Find where the given text appears and provide that cell's center as (x, y) coordinate. 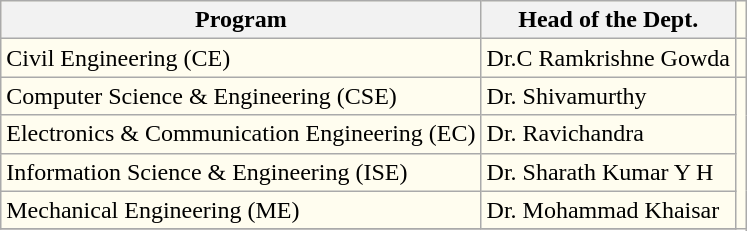
Dr.C Ramkrishne Gowda (608, 58)
Mechanical Engineering (ME) (241, 210)
Computer Science & Engineering (CSE) (241, 96)
Dr. Sharath Kumar Y H (608, 172)
Program (241, 20)
Head of the Dept. (608, 20)
Information Science & Engineering (ISE) (241, 172)
Civil Engineering (CE) (241, 58)
Dr. Ravichandra (608, 134)
Electronics & Communication Engineering (EC) (241, 134)
Dr. Shivamurthy (608, 96)
Dr. Mohammad Khaisar (608, 210)
